Search for the cell housing the specified text and yield its (X, Y) center coordinate. 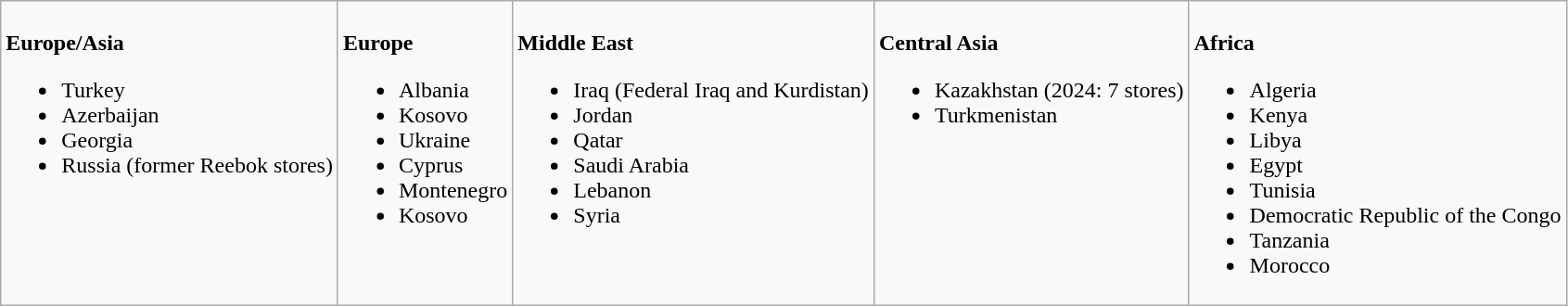
Europe/AsiaTurkeyAzerbaijanGeorgiaRussia (former Reebok stores) (170, 154)
AfricaAlgeriaKenyaLibyaEgyptTunisiaDemocratic Republic of the CongoTanzaniaMorocco (1378, 154)
Central Asia Kazakhstan (2024: 7 stores)Turkmenistan (1031, 154)
EuropeAlbaniaKosovoUkraineCyprusMontenegroKosovo (425, 154)
Middle EastIraq (Federal Iraq and Kurdistan)JordanQatarSaudi ArabiaLebanonSyria (694, 154)
